Return the (x, y) coordinate for the center point of the cell that contains the specified text.  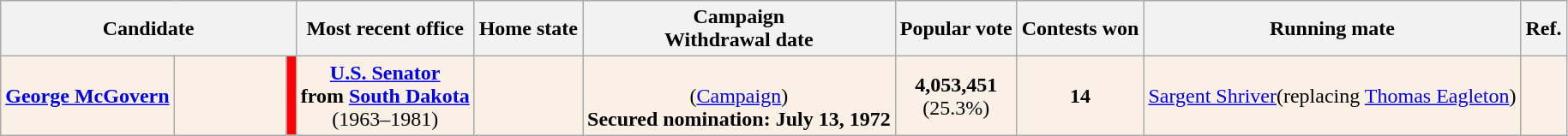
(Campaign)Secured nomination: July 13, 1972 (739, 96)
Most recent office (385, 29)
Contests won (1080, 29)
CampaignWithdrawal date (739, 29)
14 (1080, 96)
Candidate (148, 29)
Sargent Shriver(replacing Thomas Eagleton) (1332, 96)
U.S. Senatorfrom South Dakota(1963–1981) (385, 96)
4,053,451(25.3%) (956, 96)
Home state (528, 29)
Popular vote (956, 29)
George McGovern (87, 96)
Running mate (1332, 29)
Ref. (1543, 29)
